Provide the (X, Y) coordinate of the cell's center where the given text is located.  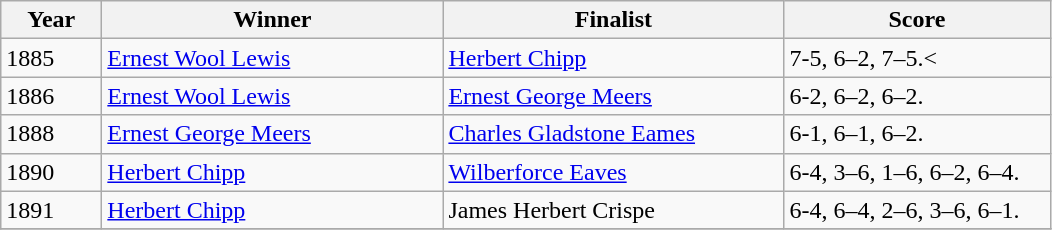
Charles Gladstone Eames (614, 134)
6-1, 6–1, 6–2. (917, 134)
1891 (52, 210)
6-4, 3–6, 1–6, 6–2, 6–4. (917, 172)
6-4, 6–4, 2–6, 3–6, 6–1. (917, 210)
Finalist (614, 20)
6-2, 6–2, 6–2. (917, 96)
1890 (52, 172)
Winner (272, 20)
1888 (52, 134)
7-5, 6–2, 7–5.< (917, 58)
James Herbert Crispe (614, 210)
Year (52, 20)
1886 (52, 96)
Score (917, 20)
Wilberforce Eaves (614, 172)
1885 (52, 58)
